Extract the [X, Y] coordinate from the center of the cell holding the provided text.  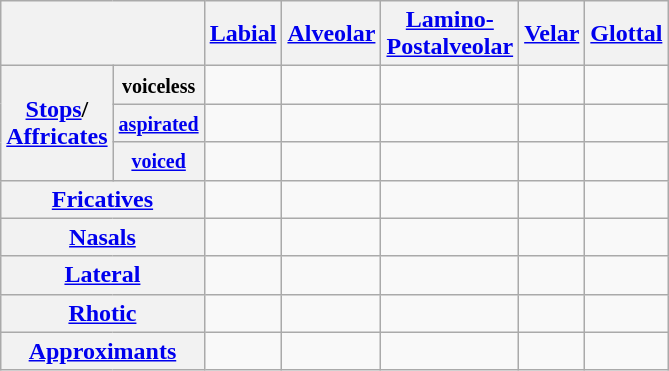
voiceless [158, 85]
Approximants [102, 351]
voiced [158, 161]
Fricatives [102, 199]
Rhotic [102, 313]
Glottal [626, 34]
Lateral [102, 275]
Stops/Affricates [57, 123]
Nasals [102, 237]
Lamino-Postalveolar [450, 34]
Velar [552, 34]
Labial [243, 34]
Alveolar [332, 34]
aspirated [158, 123]
